From the cell containing the given text, extract its center point as (X, Y) coordinate. 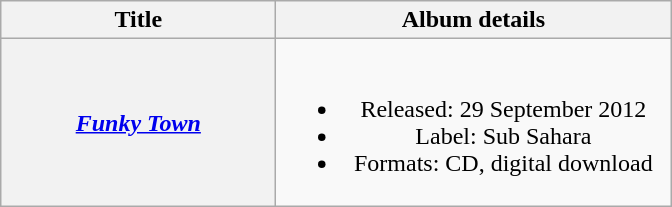
Released: 29 September 2012Label: Sub SaharaFormats: CD, digital download (474, 122)
Album details (474, 20)
Title (138, 20)
Funky Town (138, 122)
